Return the [x, y] coordinate for the center point of the cell that contains the specified text.  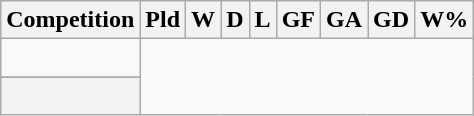
D [235, 20]
GF [298, 20]
L [262, 20]
Competition [70, 20]
Pld [163, 20]
W% [444, 20]
GD [392, 20]
W [204, 20]
GA [344, 20]
